Locate the cell with the specified text and output its (x, y) center coordinate. 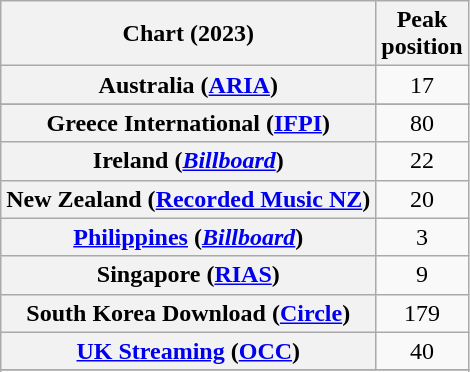
Philippines (Billboard) (188, 237)
Peakposition (422, 34)
80 (422, 123)
New Zealand (Recorded Music NZ) (188, 199)
179 (422, 313)
Chart (2023) (188, 34)
South Korea Download (Circle) (188, 313)
UK Streaming (OCC) (188, 351)
Ireland (Billboard) (188, 161)
Australia (ARIA) (188, 85)
17 (422, 85)
Singapore (RIAS) (188, 275)
40 (422, 351)
Greece International (IFPI) (188, 123)
20 (422, 199)
9 (422, 275)
22 (422, 161)
3 (422, 237)
